Return (X, Y) of the center of cell containing provided text 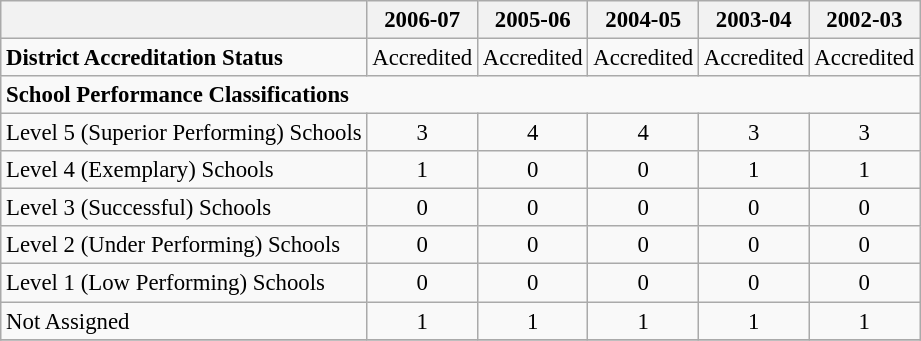
Level 4 (Exemplary) Schools (184, 170)
Level 3 (Successful) Schools (184, 208)
2003-04 (754, 20)
2006-07 (422, 20)
2004-05 (644, 20)
2005-06 (532, 20)
Level 2 (Under Performing) Schools (184, 245)
School Performance Classifications (460, 95)
District Accreditation Status (184, 58)
Not Assigned (184, 321)
Level 1 (Low Performing) Schools (184, 283)
Level 5 (Superior Performing) Schools (184, 133)
2002-03 (864, 20)
